Capture the cell that displays the provided text and extract its [X, Y] central coordinate. 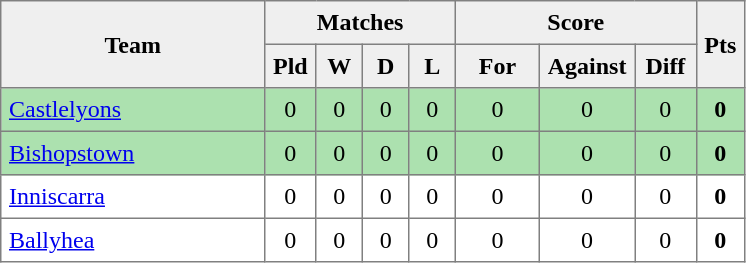
L [432, 66]
For [497, 66]
Matches [360, 23]
Against [586, 66]
Team [133, 44]
Pts [720, 44]
Diff [666, 66]
Score [576, 23]
D [385, 66]
Ballyhea [133, 240]
Pld [290, 66]
Inniscarra [133, 197]
W [339, 66]
Bishopstown [133, 153]
Castlelyons [133, 110]
